Search for the cell housing the specified text and yield its (x, y) center coordinate. 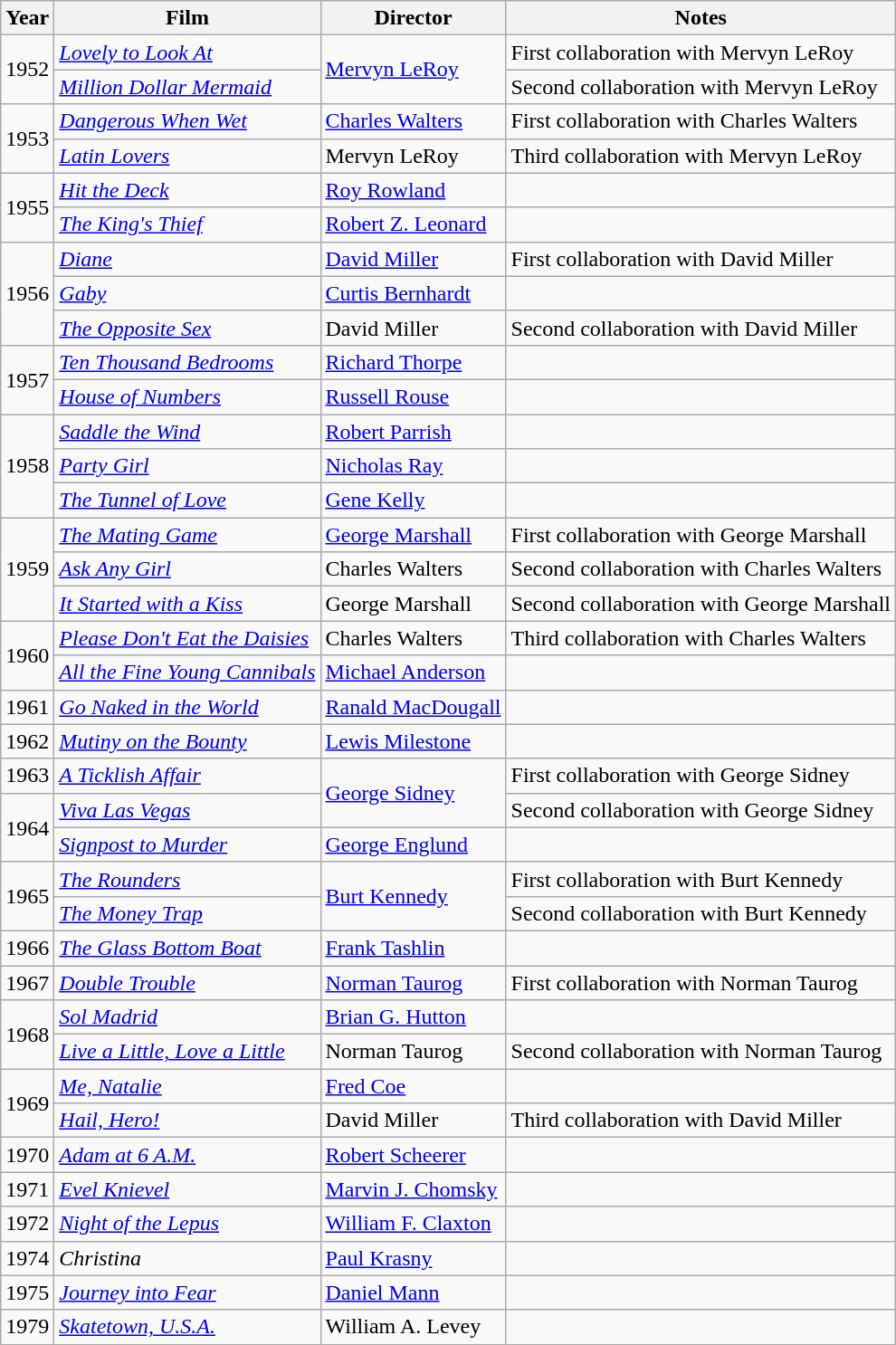
Million Dollar Mermaid (187, 87)
Curtis Bernhardt (413, 293)
The Money Trap (187, 913)
Viva Las Vegas (187, 810)
All the Fine Young Cannibals (187, 672)
Michael Anderson (413, 672)
Gaby (187, 293)
Lewis Milestone (413, 741)
Second collaboration with Burt Kennedy (701, 913)
Robert Parrish (413, 432)
George Englund (413, 844)
William A. Levey (413, 1327)
Roy Rowland (413, 190)
Live a Little, Love a Little (187, 1052)
Christina (187, 1258)
1966 (27, 948)
Second collaboration with David Miller (701, 328)
1969 (27, 1103)
Ranald MacDougall (413, 707)
Hit the Deck (187, 190)
Second collaboration with George Sidney (701, 810)
1955 (27, 207)
1956 (27, 293)
Second collaboration with Norman Taurog (701, 1052)
1959 (27, 569)
A Ticklish Affair (187, 776)
Robert Scheerer (413, 1155)
First collaboration with Norman Taurog (701, 982)
Skatetown, U.S.A. (187, 1327)
Paul Krasny (413, 1258)
Notes (701, 18)
1964 (27, 827)
Third collaboration with Charles Walters (701, 638)
1970 (27, 1155)
First collaboration with George Marshall (701, 535)
Hail, Hero! (187, 1121)
Please Don't Eat the Daisies (187, 638)
Diane (187, 259)
Brian G. Hutton (413, 1017)
Sol Madrid (187, 1017)
Journey into Fear (187, 1293)
Film (187, 18)
First collaboration with George Sidney (701, 776)
Double Trouble (187, 982)
George Sidney (413, 793)
Marvin J. Chomsky (413, 1189)
Russell Rouse (413, 396)
Ask Any Girl (187, 569)
Gene Kelly (413, 501)
1971 (27, 1189)
Party Girl (187, 466)
Second collaboration with George Marshall (701, 604)
The Mating Game (187, 535)
1965 (27, 896)
It Started with a Kiss (187, 604)
The King's Thief (187, 224)
Second collaboration with Charles Walters (701, 569)
Robert Z. Leonard (413, 224)
The Rounders (187, 879)
Saddle the Wind (187, 432)
1961 (27, 707)
The Glass Bottom Boat (187, 948)
Lovely to Look At (187, 52)
The Opposite Sex (187, 328)
William F. Claxton (413, 1224)
Second collaboration with Mervyn LeRoy (701, 87)
First collaboration with Burt Kennedy (701, 879)
Dangerous When Wet (187, 121)
First collaboration with David Miller (701, 259)
The Tunnel of Love (187, 501)
Ten Thousand Bedrooms (187, 362)
Fred Coe (413, 1086)
1952 (27, 70)
First collaboration with Charles Walters (701, 121)
1974 (27, 1258)
Frank Tashlin (413, 948)
1967 (27, 982)
1963 (27, 776)
Evel Knievel (187, 1189)
Signpost to Murder (187, 844)
1960 (27, 655)
Mutiny on the Bounty (187, 741)
Me, Natalie (187, 1086)
Third collaboration with David Miller (701, 1121)
Latin Lovers (187, 156)
First collaboration with Mervyn LeRoy (701, 52)
Nicholas Ray (413, 466)
Daniel Mann (413, 1293)
Burt Kennedy (413, 896)
Go Naked in the World (187, 707)
Night of the Lepus (187, 1224)
1972 (27, 1224)
1979 (27, 1327)
1975 (27, 1293)
Year (27, 18)
Director (413, 18)
1953 (27, 138)
Third collaboration with Mervyn LeRoy (701, 156)
1962 (27, 741)
House of Numbers (187, 396)
1968 (27, 1035)
1958 (27, 466)
Adam at 6 A.M. (187, 1155)
Richard Thorpe (413, 362)
1957 (27, 379)
